Return the (X, Y) coordinate for the center point of the cell that contains the specified text.  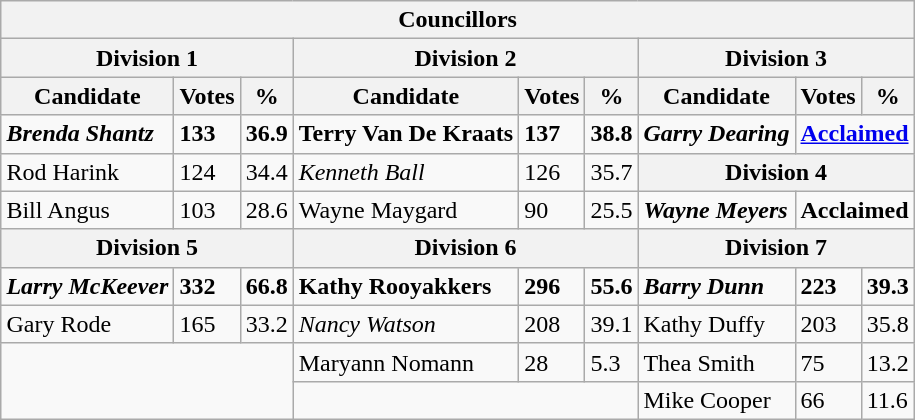
11.6 (888, 400)
28.6 (266, 210)
Barry Dunn (716, 286)
39.1 (612, 324)
39.3 (888, 286)
Division 5 (147, 248)
35.8 (888, 324)
66 (828, 400)
Division 6 (466, 248)
Rod Harink (88, 172)
Gary Rode (88, 324)
28 (552, 362)
208 (552, 324)
Division 4 (776, 172)
Larry McKeever (88, 286)
137 (552, 134)
Wayne Maygard (406, 210)
Division 1 (147, 58)
38.8 (612, 134)
Thea Smith (716, 362)
Councillors (458, 20)
33.2 (266, 324)
Garry Dearing (716, 134)
126 (552, 172)
Bill Angus (88, 210)
Mike Cooper (716, 400)
13.2 (888, 362)
203 (828, 324)
36.9 (266, 134)
Kenneth Ball (406, 172)
Kathy Duffy (716, 324)
223 (828, 286)
55.6 (612, 286)
165 (207, 324)
Terry Van De Kraats (406, 134)
Kathy Rooyakkers (406, 286)
Division 3 (776, 58)
133 (207, 134)
Division 2 (466, 58)
Nancy Watson (406, 324)
124 (207, 172)
35.7 (612, 172)
75 (828, 362)
Brenda Shantz (88, 134)
66.8 (266, 286)
Wayne Meyers (716, 210)
90 (552, 210)
25.5 (612, 210)
103 (207, 210)
5.3 (612, 362)
34.4 (266, 172)
332 (207, 286)
Maryann Nomann (406, 362)
Division 7 (776, 248)
296 (552, 286)
